Identify which cell holds the provided text, then report its [X, Y] central coordinate. 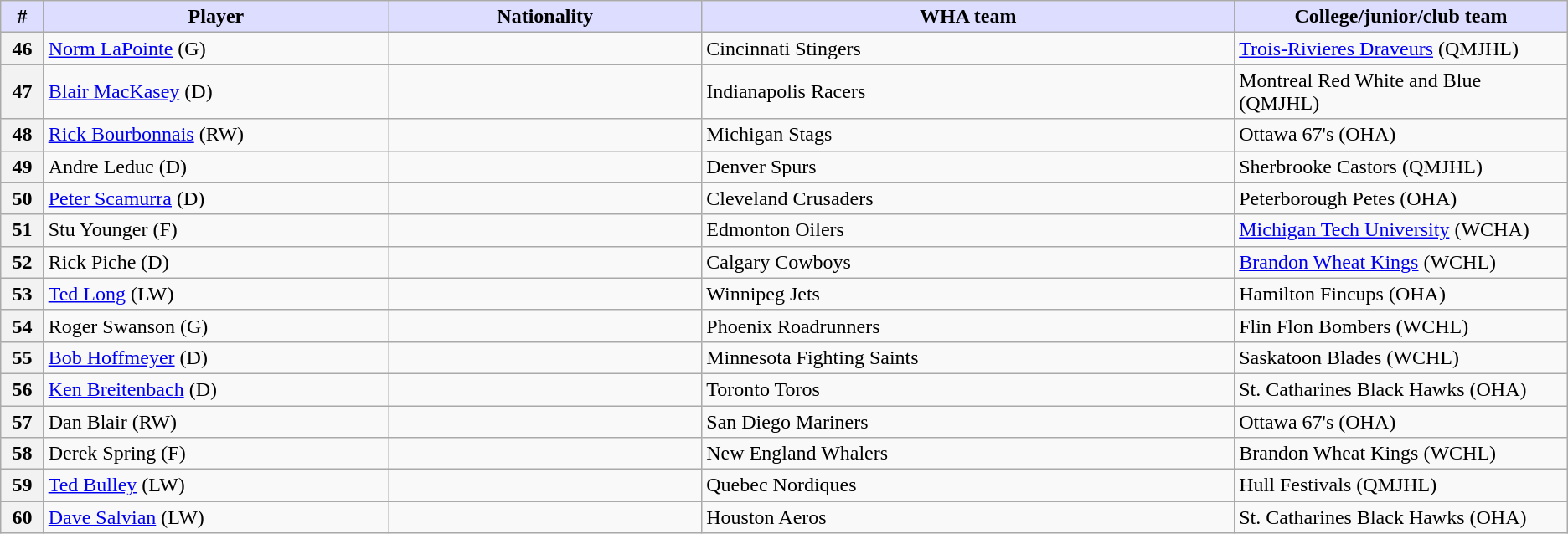
Phoenix Roadrunners [968, 326]
Saskatoon Blades (WCHL) [1401, 357]
Bob Hoffmeyer (D) [216, 357]
Nationality [545, 17]
Montreal Red White and Blue (QMJHL) [1401, 92]
Trois-Rivieres Draveurs (QMJHL) [1401, 49]
Minnesota Fighting Saints [968, 357]
Hull Festivals (QMJHL) [1401, 485]
Peterborough Petes (OHA) [1401, 198]
Flin Flon Bombers (WCHL) [1401, 326]
Player [216, 17]
Michigan Tech University (WCHA) [1401, 230]
51 [22, 230]
Rick Bourbonnais (RW) [216, 135]
Derek Spring (F) [216, 454]
50 [22, 198]
Roger Swanson (G) [216, 326]
46 [22, 49]
Quebec Nordiques [968, 485]
Dan Blair (RW) [216, 421]
56 [22, 389]
Ted Long (LW) [216, 294]
Cleveland Crusaders [968, 198]
48 [22, 135]
Calgary Cowboys [968, 262]
Norm LaPointe (G) [216, 49]
WHA team [968, 17]
Peter Scamurra (D) [216, 198]
53 [22, 294]
49 [22, 167]
Winnipeg Jets [968, 294]
Toronto Toros [968, 389]
Ted Bulley (LW) [216, 485]
47 [22, 92]
60 [22, 517]
Stu Younger (F) [216, 230]
58 [22, 454]
Ken Breitenbach (D) [216, 389]
College/junior/club team [1401, 17]
Blair MacKasey (D) [216, 92]
Denver Spurs [968, 167]
Houston Aeros [968, 517]
Sherbrooke Castors (QMJHL) [1401, 167]
Cincinnati Stingers [968, 49]
# [22, 17]
Edmonton Oilers [968, 230]
Michigan Stags [968, 135]
Andre Leduc (D) [216, 167]
59 [22, 485]
54 [22, 326]
57 [22, 421]
New England Whalers [968, 454]
Hamilton Fincups (OHA) [1401, 294]
San Diego Mariners [968, 421]
Indianapolis Racers [968, 92]
55 [22, 357]
Dave Salvian (LW) [216, 517]
52 [22, 262]
Rick Piche (D) [216, 262]
